Locate the cell with the specified text and output its [x, y] center coordinate. 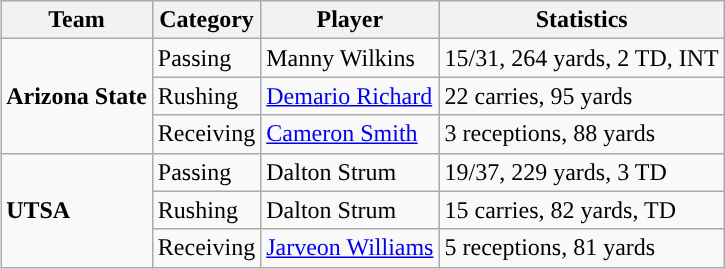
22 carries, 95 yards [582, 96]
3 receptions, 88 yards [582, 134]
Arizona State [77, 96]
Jarveon Williams [350, 248]
15/31, 264 yards, 2 TD, INT [582, 58]
Demario Richard [350, 96]
5 receptions, 81 yards [582, 248]
Category [206, 20]
UTSA [77, 210]
Cameron Smith [350, 134]
15 carries, 82 yards, TD [582, 210]
19/37, 229 yards, 3 TD [582, 172]
Player [350, 20]
Statistics [582, 20]
Manny Wilkins [350, 58]
Team [77, 20]
